Search for the cell housing the specified text and yield its (x, y) center coordinate. 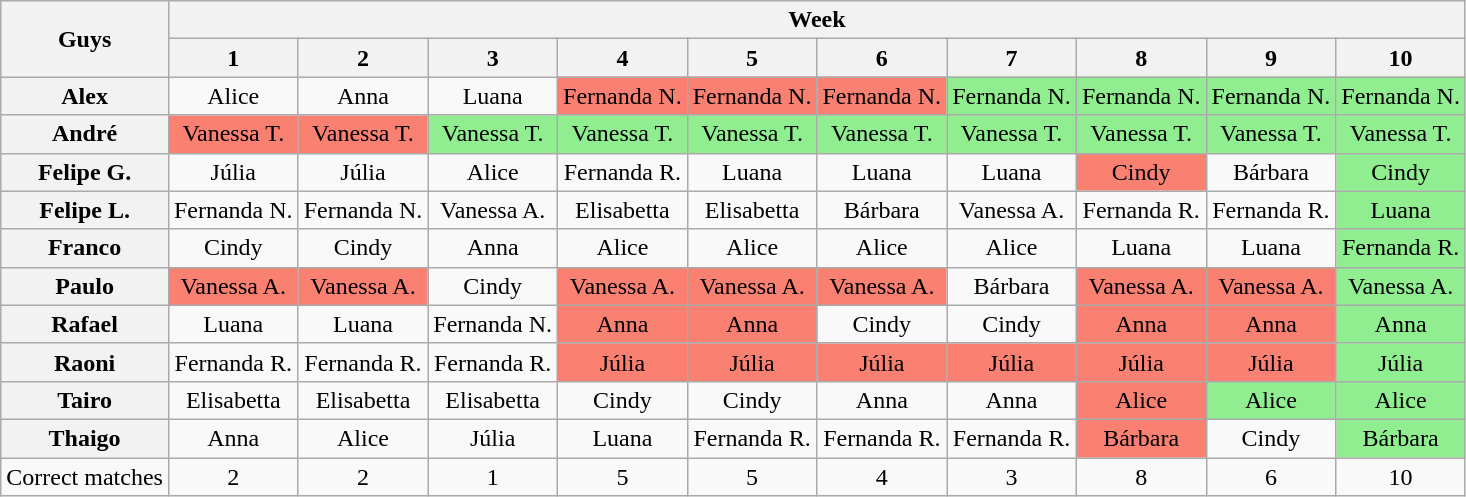
Rafael (85, 324)
André (85, 134)
Alex (85, 96)
Week (816, 20)
Correct matches (85, 477)
Guys (85, 39)
Franco (85, 248)
Raoni (85, 362)
Paulo (85, 286)
Felipe L. (85, 210)
9 (1271, 58)
7 (1012, 58)
Tairo (85, 400)
Felipe G. (85, 172)
Thaigo (85, 438)
